Detect which cell encompasses the target text, then output its [x, y] center coordinate. 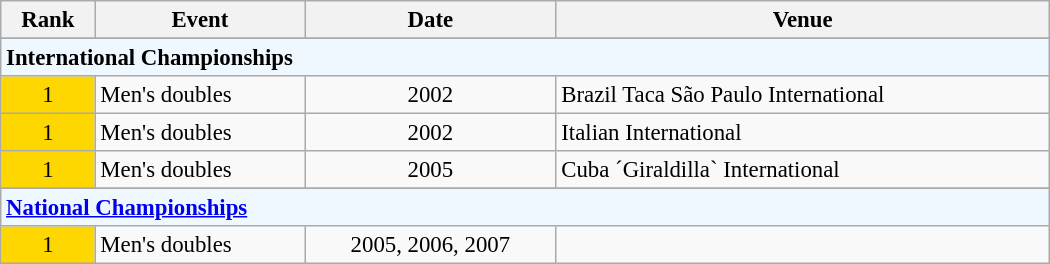
Rank [48, 20]
2005, 2006, 2007 [430, 245]
Date [430, 20]
Brazil Taca São Paulo International [802, 95]
Italian International [802, 133]
Cuba ´Giraldilla` International [802, 170]
Venue [802, 20]
2005 [430, 170]
Event [200, 20]
International Championships [525, 58]
National Championships [525, 208]
